Return the (x, y) coordinate for the center point of the cell that contains the specified text.  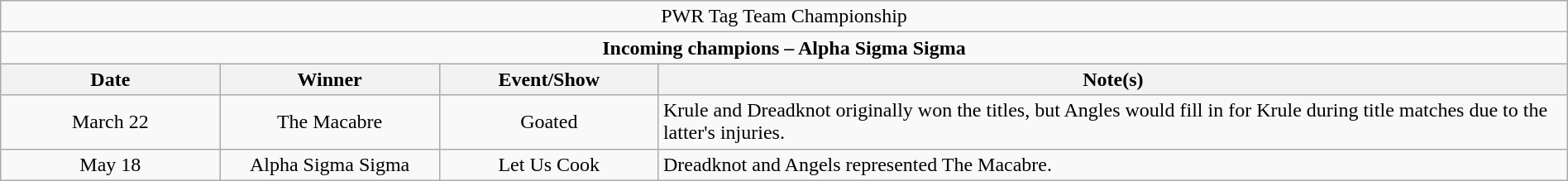
May 18 (111, 164)
Winner (329, 79)
Note(s) (1113, 79)
Let Us Cook (549, 164)
Dreadknot and Angels represented The Macabre. (1113, 164)
Incoming champions – Alpha Sigma Sigma (784, 48)
Event/Show (549, 79)
Goated (549, 122)
Date (111, 79)
The Macabre (329, 122)
March 22 (111, 122)
PWR Tag Team Championship (784, 17)
Krule and Dreadknot originally won the titles, but Angles would fill in for Krule during title matches due to the latter's injuries. (1113, 122)
Alpha Sigma Sigma (329, 164)
